For the text-containing cell, return its midpoint in [x, y] coordinate format. 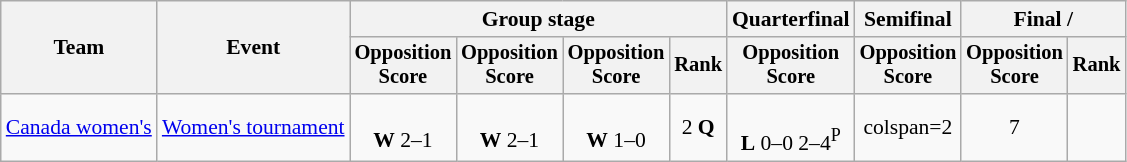
2 Q [698, 128]
Group stage [538, 19]
colspan=2 [908, 128]
W 1–0 [616, 128]
Semifinal [908, 19]
Canada women's [79, 128]
Team [79, 48]
Quarterfinal [791, 19]
L 0–0 2–4P [791, 128]
Event [254, 48]
Women's tournament [254, 128]
7 [1014, 128]
Final / [1043, 19]
